Identify which cell holds the provided text, then report its [X, Y] central coordinate. 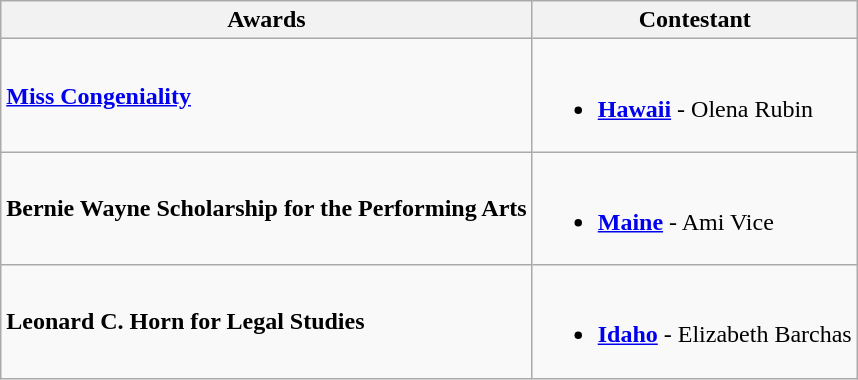
Idaho - Elizabeth Barchas [694, 322]
Awards [266, 20]
Hawaii - Olena Rubin [694, 96]
Contestant [694, 20]
Miss Congeniality [266, 96]
Leonard C. Horn for Legal Studies [266, 322]
Maine - Ami Vice [694, 208]
Bernie Wayne Scholarship for the Performing Arts [266, 208]
